Extract the [X, Y] coordinate from the center of the cell holding the provided text.  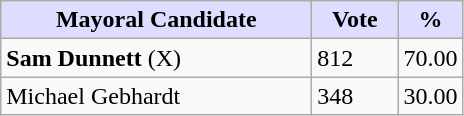
348 [355, 96]
30.00 [430, 96]
Michael Gebhardt [156, 96]
Vote [355, 20]
812 [355, 58]
% [430, 20]
Sam Dunnett (X) [156, 58]
70.00 [430, 58]
Mayoral Candidate [156, 20]
